From the cell containing the given text, extract its center point as (X, Y) coordinate. 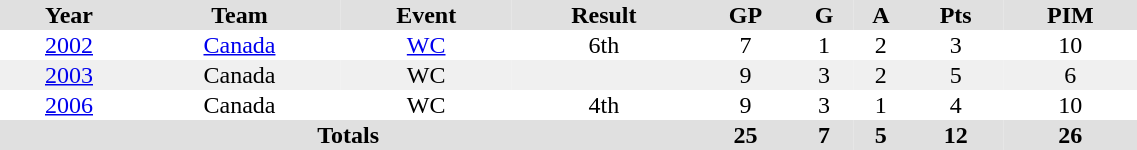
G (824, 15)
6th (604, 45)
2002 (69, 45)
Event (426, 15)
Totals (348, 135)
4 (956, 105)
4th (604, 105)
Result (604, 15)
A (880, 15)
Year (69, 15)
GP (745, 15)
12 (956, 135)
Pts (956, 15)
25 (745, 135)
Team (240, 15)
2006 (69, 105)
2003 (69, 75)
